Locate the cell with the specified text and output its [x, y] center coordinate. 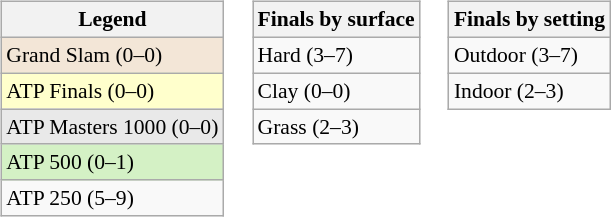
Grass (2–3) [336, 127]
Finals by surface [336, 20]
Hard (3–7) [336, 55]
ATP 250 (5–9) [112, 198]
Outdoor (3–7) [530, 55]
Grand Slam (0–0) [112, 55]
Legend [112, 20]
ATP Masters 1000 (0–0) [112, 127]
ATP Finals (0–0) [112, 91]
Clay (0–0) [336, 91]
Finals by setting [530, 20]
Indoor (2–3) [530, 91]
ATP 500 (0–1) [112, 162]
